Detect which cell encompasses the target text, then output its [X, Y] center coordinate. 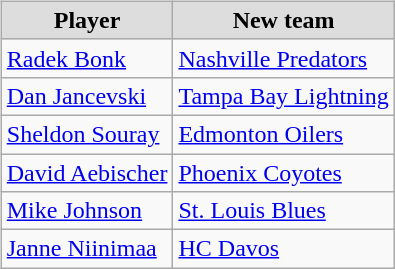
Sheldon Souray [87, 134]
Player [87, 20]
Phoenix Coyotes [284, 173]
HC Davos [284, 249]
Mike Johnson [87, 211]
Nashville Predators [284, 58]
Radek Bonk [87, 58]
Dan Jancevski [87, 96]
Edmonton Oilers [284, 134]
Tampa Bay Lightning [284, 96]
New team [284, 20]
David Aebischer [87, 173]
Janne Niinimaa [87, 249]
St. Louis Blues [284, 211]
